Return [x, y] of the center of cell containing provided text 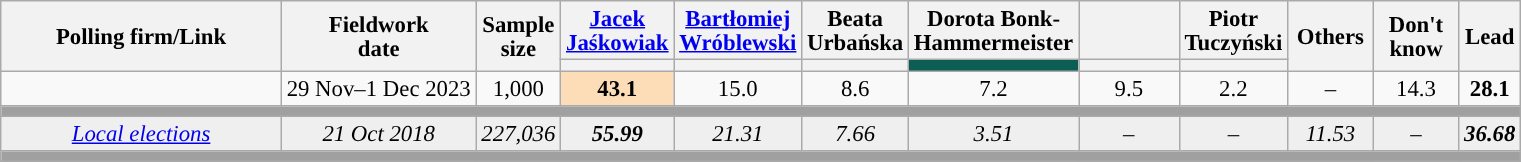
28.1 [1490, 90]
55.99 [618, 134]
21.31 [738, 134]
Local elections [142, 134]
227,036 [518, 134]
7.2 [994, 90]
Lead [1490, 36]
9.5 [1128, 90]
11.53 [1331, 134]
8.6 [856, 90]
14.3 [1416, 90]
Don't know [1416, 36]
Piotr Tuczyński [1234, 30]
36.68 [1490, 134]
2.2 [1234, 90]
Beata Urbańska [856, 30]
Bartłomiej Wróblewski [738, 30]
21 Oct 2018 [378, 134]
Dorota Bonk-Hammermeister [994, 30]
15.0 [738, 90]
29 Nov–1 Dec 2023 [378, 90]
Fieldworkdate [378, 36]
43.1 [618, 90]
Jacek Jaśkowiak [618, 30]
3.51 [994, 134]
Samplesize [518, 36]
Others [1331, 36]
7.66 [856, 134]
Polling firm/Link [142, 36]
1,000 [518, 90]
